Locate the cell with the specified text and output its [x, y] center coordinate. 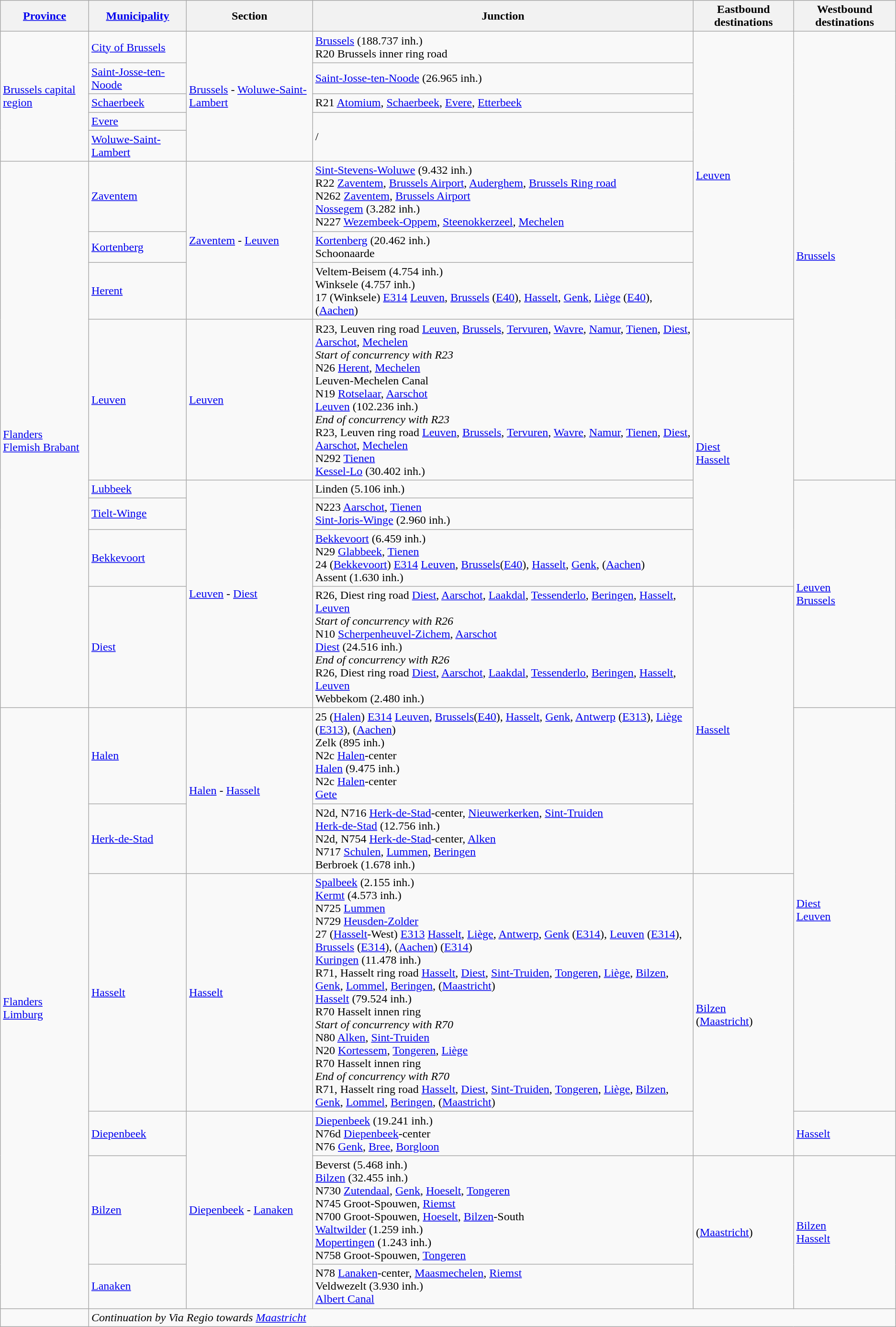
N223 Aarschot, Tienen Sint-Joris-Winge (2.960 inh.) [503, 513]
City of Brussels [137, 47]
Municipality [137, 16]
R21 Atomium, Schaerbeek, Evere, Etterbeek [503, 103]
Brussels [844, 256]
Schaerbeek [137, 103]
Halen [137, 756]
LeuvenBrussels [844, 594]
Brussels capital region [45, 97]
Linden (5.106 inh.) [503, 489]
Diepenbeek - Lanaken [250, 1210]
Eastbound destinations [744, 16]
Tielt-Winge [137, 513]
Westbound destinations [844, 16]
Bekkevoort [137, 558]
Continuation by Via Regio towards Maastricht [492, 1317]
Brussels - Woluwe-Saint-Lambert [250, 97]
BilzenHasselt [844, 1232]
Bekkevoort (6.459 inh.) N29 Glabbeek, Tienen 24 (Bekkevoort) E314 Leuven, Brussels(E40), Hasselt, Genk, (Aachen) Assent (1.630 inh.) [503, 558]
Diepenbeek (19.241 inh.) N76d Diepenbeek-center N76 Genk, Bree, Borgloon [503, 1134]
Zaventem - Leuven [250, 240]
Diepenbeek [137, 1134]
Bilzen [137, 1210]
Halen - Hasselt [250, 791]
Kortenberg [137, 247]
Zaventem [137, 196]
DiestLeuven [844, 910]
(Maastricht) [744, 1232]
Herk-de-Stad [137, 839]
Province [45, 16]
Kortenberg (20.462 inh.) Schoonaarde [503, 247]
FlandersFlemish Brabant [45, 435]
Evere [137, 121]
Woluwe-Saint-Lambert [137, 146]
Herent [137, 291]
Lanaken [137, 1286]
FlandersLimburg [45, 1008]
Junction [503, 16]
Brussels (188.737 inh.) R20 Brussels inner ring road [503, 47]
Saint-Josse-ten-Noode (26.965 inh.) [503, 79]
Section [250, 16]
Veltem-Beisem (4.754 inh.) Winksele (4.757 inh.) 17 (Winksele) E314 Leuven, Brussels (E40), Hasselt, Genk, Liège (E40), (Aachen) [503, 291]
Leuven - Diest [250, 594]
/ [503, 137]
DiestHasselt [744, 453]
Saint-Josse-ten-Noode [137, 79]
Diest [137, 647]
N78 Lanaken-center, Maasmechelen, Riemst Veldwezelt (3.930 inh.) Albert Canal [503, 1286]
Bilzen (Maastricht) [744, 1015]
Lubbeek [137, 489]
